Return (X, Y) of the center of cell containing provided text 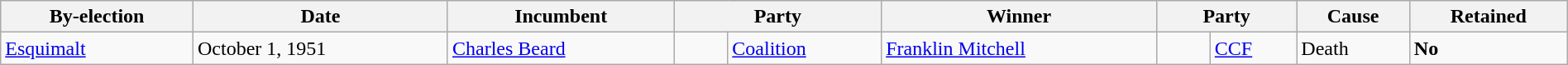
Date (320, 17)
Incumbent (561, 17)
October 1, 1951 (320, 48)
By-election (98, 17)
Winner (1019, 17)
Franklin Mitchell (1019, 48)
Cause (1353, 17)
Coalition (805, 48)
Charles Beard (561, 48)
Esquimalt (98, 48)
No (1489, 48)
CCF (1253, 48)
Retained (1489, 17)
Death (1353, 48)
